Output the (X, Y) coordinate of the center of the cell containing the given text.  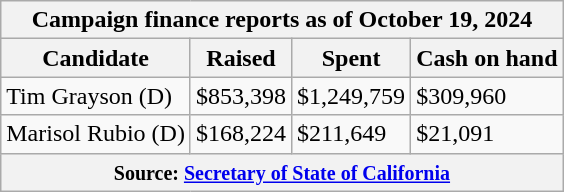
$853,398 (240, 96)
Spent (352, 58)
Campaign finance reports as of October 19, 2024 (282, 20)
$309,960 (487, 96)
$21,091 (487, 134)
$168,224 (240, 134)
Raised (240, 58)
$1,249,759 (352, 96)
$211,649 (352, 134)
Marisol Rubio (D) (96, 134)
Cash on hand (487, 58)
Candidate (96, 58)
Source: Secretary of State of California (282, 172)
Tim Grayson (D) (96, 96)
